Capture the cell that displays the provided text and extract its (x, y) central coordinate. 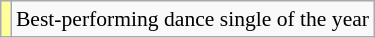
Best-performing dance single of the year (192, 19)
